Output the (X, Y) coordinate of the center of the cell containing the given text.  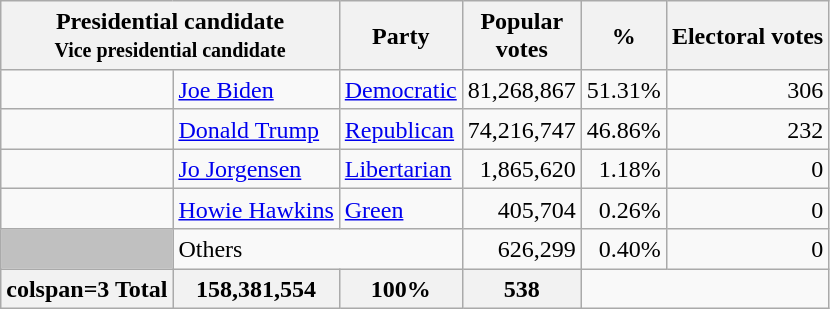
Libertarian (400, 169)
Joe Biden (256, 89)
1,865,620 (522, 169)
158,381,554 (256, 289)
74,216,747 (522, 129)
81,268,867 (522, 89)
100% (400, 289)
1.18% (624, 169)
Electoral votes (747, 36)
Others (318, 249)
Donald Trump (256, 129)
Republican (400, 129)
46.86% (624, 129)
232 (747, 129)
Popularvotes (522, 36)
51.31% (624, 89)
Jo Jorgensen (256, 169)
colspan=3 Total (87, 289)
Democratic (400, 89)
Party (400, 36)
Presidential candidateVice presidential candidate (170, 36)
306 (747, 89)
0.40% (624, 249)
0.26% (624, 209)
405,704 (522, 209)
538 (522, 289)
626,299 (522, 249)
Green (400, 209)
% (624, 36)
Howie Hawkins (256, 209)
